Provide the (X, Y) coordinate of the cell's center where the given text is located.  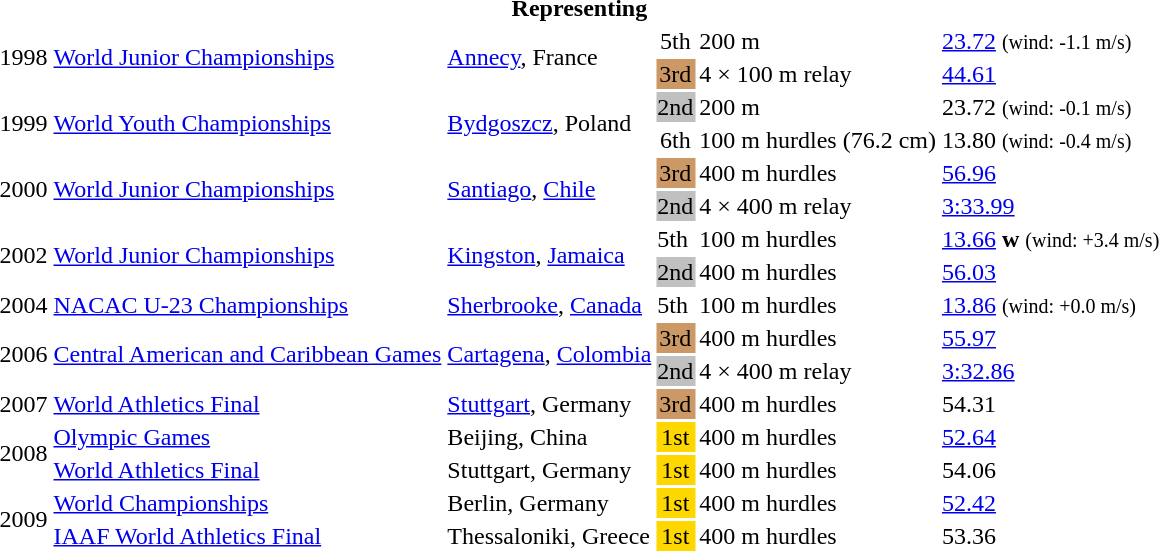
Olympic Games (248, 437)
Kingston, Jamaica (550, 256)
Bydgoszcz, Poland (550, 124)
Berlin, Germany (550, 503)
6th (676, 140)
NACAC U-23 Championships (248, 305)
4 × 100 m relay (818, 74)
IAAF World Athletics Final (248, 536)
Central American and Caribbean Games (248, 354)
Annecy, France (550, 58)
Cartagena, Colombia (550, 354)
100 m hurdles (76.2 cm) (818, 140)
World Championships (248, 503)
World Youth Championships (248, 124)
Sherbrooke, Canada (550, 305)
Beijing, China (550, 437)
Santiago, Chile (550, 190)
Thessaloniki, Greece (550, 536)
